Capture the cell that displays the provided text and extract its (x, y) central coordinate. 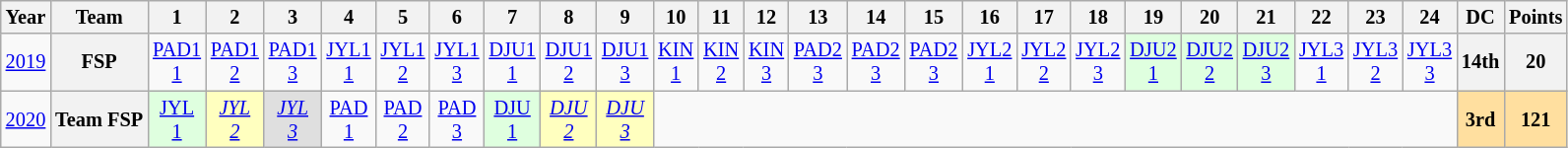
4 (349, 17)
PAD11 (177, 62)
JYL12 (402, 62)
DJU3 (624, 119)
12 (766, 17)
DJU21 (1152, 62)
DJU13 (624, 62)
DC (1480, 17)
18 (1097, 17)
13 (817, 17)
15 (934, 17)
PAD13 (294, 62)
24 (1430, 17)
JYL11 (349, 62)
121 (1535, 119)
FSP (98, 62)
14 (877, 17)
3rd (1480, 119)
KIN1 (676, 62)
JYL31 (1322, 62)
19 (1152, 17)
7 (512, 17)
21 (1267, 17)
Team FSP (98, 119)
3 (294, 17)
17 (1044, 17)
2020 (26, 119)
Team (98, 17)
JYL33 (1430, 62)
Points (1535, 17)
KIN2 (721, 62)
JYL23 (1097, 62)
DJU22 (1209, 62)
1 (177, 17)
23 (1375, 17)
DJU23 (1267, 62)
2 (234, 17)
9 (624, 17)
8 (569, 17)
16 (989, 17)
JYL1 (177, 119)
14th (1480, 62)
JYL21 (989, 62)
2019 (26, 62)
6 (457, 17)
JYL3 (294, 119)
JYL2 (234, 119)
PAD12 (234, 62)
JYL13 (457, 62)
PAD2 (402, 119)
10 (676, 17)
DJU11 (512, 62)
DJU12 (569, 62)
DJU1 (512, 119)
JYL32 (1375, 62)
Year (26, 17)
DJU2 (569, 119)
KIN3 (766, 62)
11 (721, 17)
5 (402, 17)
PAD3 (457, 119)
22 (1322, 17)
JYL22 (1044, 62)
PAD1 (349, 119)
